Return the (x, y) coordinate for the center point of the cell that contains the specified text.  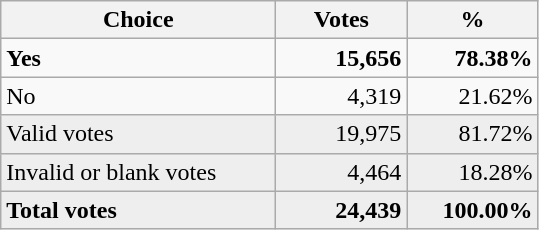
Invalid or blank votes (138, 172)
78.38% (472, 58)
4,319 (342, 96)
15,656 (342, 58)
No (138, 96)
4,464 (342, 172)
Votes (342, 20)
100.00% (472, 210)
18.28% (472, 172)
81.72% (472, 134)
21.62% (472, 96)
Yes (138, 58)
Choice (138, 20)
Valid votes (138, 134)
Total votes (138, 210)
24,439 (342, 210)
19,975 (342, 134)
% (472, 20)
